Search for the cell housing the specified text and yield its (x, y) center coordinate. 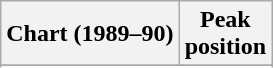
Peakposition (225, 34)
Chart (1989–90) (90, 34)
